From the cell containing the given text, extract its center point as [X, Y] coordinate. 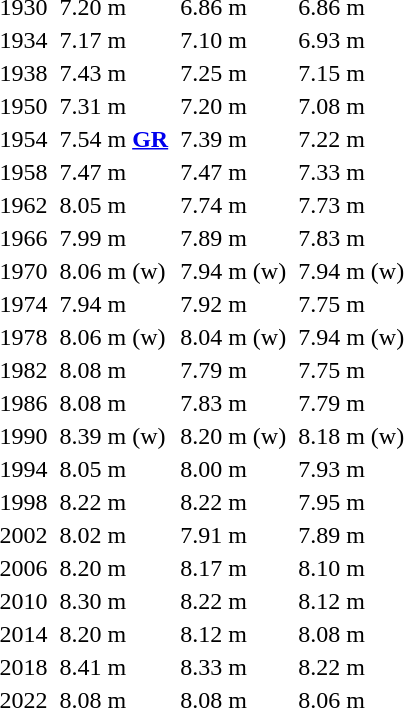
7.74 m [234, 205]
8.12 m [234, 634]
8.30 m [114, 601]
7.31 m [114, 106]
8.20 m (w) [234, 436]
7.99 m [114, 238]
8.41 m [114, 667]
7.91 m [234, 535]
7.79 m [234, 370]
7.17 m [114, 40]
7.43 m [114, 73]
8.39 m (w) [114, 436]
7.25 m [234, 73]
7.94 m [114, 304]
7.94 m (w) [234, 271]
7.89 m [234, 238]
7.92 m [234, 304]
7.83 m [234, 403]
8.33 m [234, 667]
8.04 m (w) [234, 337]
7.20 m [234, 106]
7.39 m [234, 139]
8.17 m [234, 568]
7.10 m [234, 40]
8.00 m [234, 469]
8.02 m [114, 535]
7.54 m GR [114, 139]
